Identify which cell holds the provided text, then report its (x, y) central coordinate. 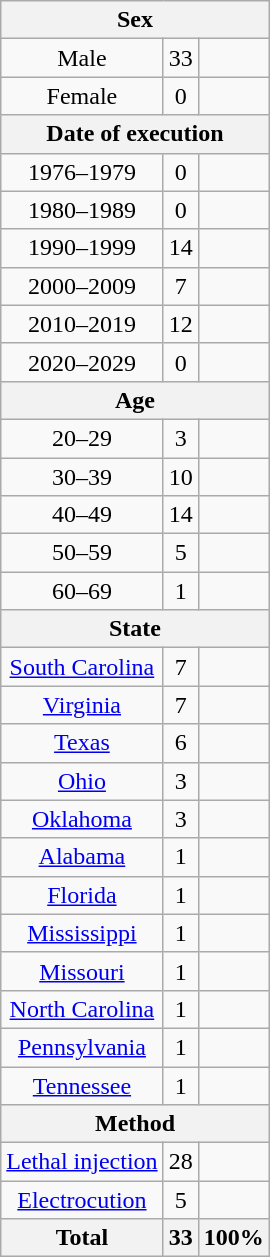
Total (82, 1238)
40–49 (82, 515)
10 (180, 477)
2010–2019 (82, 324)
Mississippi (82, 933)
Female (82, 96)
Method (135, 1124)
South Carolina (82, 667)
Electrocution (82, 1200)
Tennessee (82, 1085)
Pennsylvania (82, 1047)
Ohio (82, 781)
1990–1999 (82, 248)
100% (234, 1238)
20–29 (82, 438)
Florida (82, 895)
6 (180, 743)
60–69 (82, 591)
50–59 (82, 553)
30–39 (82, 477)
12 (180, 324)
28 (180, 1162)
Sex (135, 20)
Male (82, 58)
Texas (82, 743)
1976–1979 (82, 172)
Lethal injection (82, 1162)
2020–2029 (82, 362)
Oklahoma (82, 819)
Date of execution (135, 134)
Missouri (82, 971)
1980–1989 (82, 210)
Age (135, 400)
2000–2009 (82, 286)
North Carolina (82, 1009)
State (135, 629)
Virginia (82, 705)
Alabama (82, 857)
